Detect which cell encompasses the target text, then output its (X, Y) center coordinate. 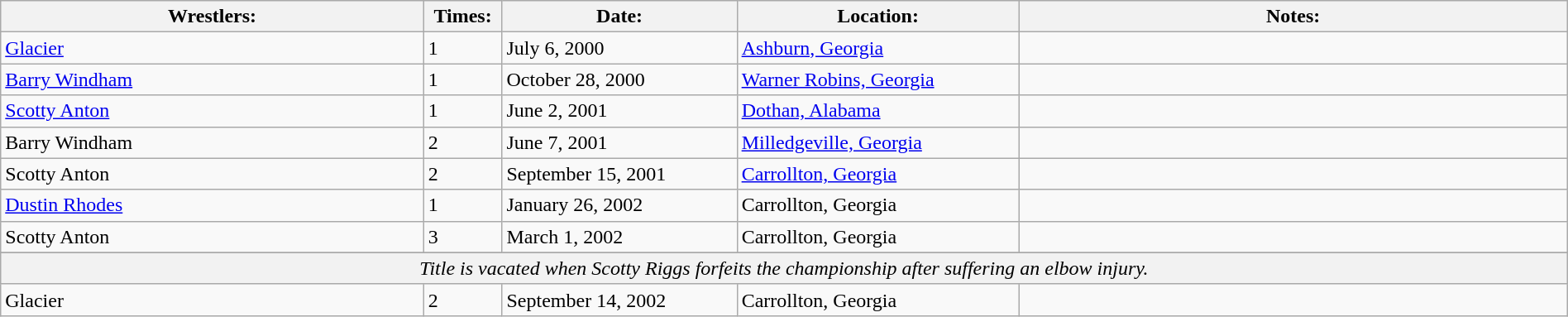
Date: (619, 17)
Ashburn, Georgia (878, 48)
3 (463, 237)
September 15, 2001 (619, 174)
Notes: (1293, 17)
January 26, 2002 (619, 205)
June 2, 2001 (619, 111)
Dothan, Alabama (878, 111)
Milledgeville, Georgia (878, 142)
Title is vacated when Scotty Riggs forfeits the championship after suffering an elbow injury. (784, 268)
October 28, 2000 (619, 79)
Warner Robins, Georgia (878, 79)
September 14, 2002 (619, 300)
March 1, 2002 (619, 237)
Wrestlers: (213, 17)
Location: (878, 17)
Dustin Rhodes (213, 205)
June 7, 2001 (619, 142)
Times: (463, 17)
July 6, 2000 (619, 48)
